Return (x, y) of the center of cell containing provided text 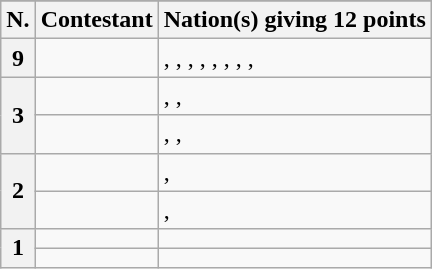
Contestant (96, 20)
2 (18, 191)
Nation(s) giving 12 points (294, 20)
3 (18, 115)
9 (18, 58)
N. (18, 20)
, , , , , , , , (294, 58)
1 (18, 248)
